Output the [X, Y] coordinate of the center of the cell containing the given text.  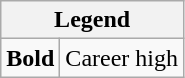
Career high [122, 58]
Bold [30, 58]
Legend [92, 20]
